Pinpoint the cell where the given text exists, returning its [x, y] midpoint coordinate. 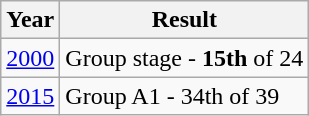
2015 [30, 96]
Year [30, 20]
Group A1 - 34th of 39 [184, 96]
Group stage - 15th of 24 [184, 58]
Result [184, 20]
2000 [30, 58]
